Return the (x, y) coordinate for the center point of the cell that contains the specified text.  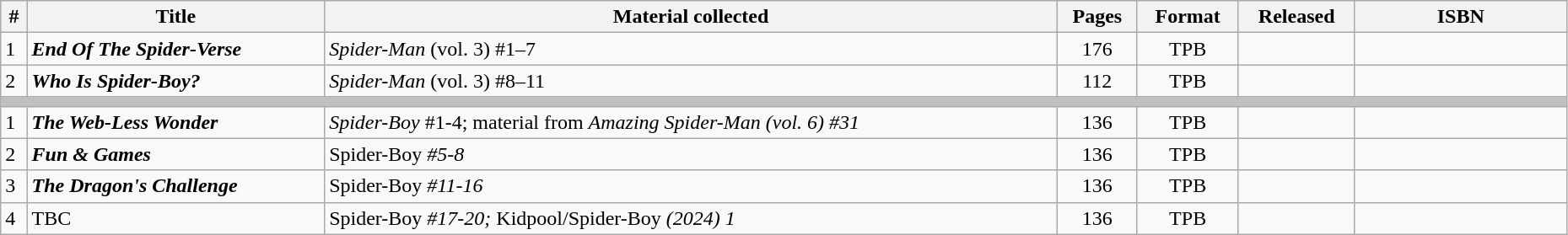
176 (1097, 49)
Released (1296, 17)
4 (13, 218)
The Dragon's Challenge (175, 186)
ISBN (1461, 17)
Spider-Boy #5-8 (692, 154)
Pages (1097, 17)
Who Is Spider-Boy? (175, 81)
112 (1097, 81)
# (13, 17)
Title (175, 17)
Spider-Boy #1-4; material from Amazing Spider-Man (vol. 6) #31 (692, 122)
3 (13, 186)
Format (1188, 17)
Fun & Games (175, 154)
Spider-Man (vol. 3) #8–11 (692, 81)
Spider-Boy #11-16 (692, 186)
Material collected (692, 17)
Spider-Man (vol. 3) #1–7 (692, 49)
TBC (175, 218)
End Of The Spider-Verse (175, 49)
The Web-Less Wonder (175, 122)
Spider-Boy #17-20; Kidpool/Spider-Boy (2024) 1 (692, 218)
